Output the [x, y] coordinate of the center of the cell containing the given text.  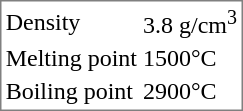
Density [71, 22]
1500°C [190, 59]
Melting point [71, 59]
2900°C [190, 92]
Boiling point [71, 92]
3.8 g/cm3 [190, 22]
